Output the (X, Y) coordinate of the center of the cell containing the given text.  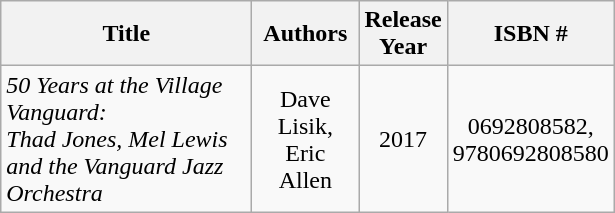
2017 (403, 139)
50 Years at the Village Vanguard:Thad Jones, Mel Lewis and the Vanguard Jazz Orchestra (126, 139)
Dave Lisik,Eric Allen (306, 139)
Authors (306, 34)
Release Year (403, 34)
0692808582, 9780692808580 (530, 139)
ISBN # (530, 34)
Title (126, 34)
